Pinpoint the cell where the given text exists, returning its (x, y) midpoint coordinate. 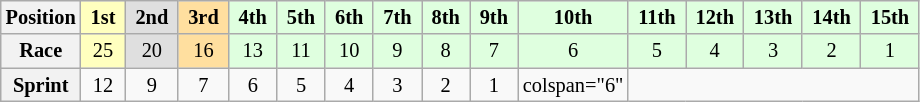
13th (773, 17)
11 (301, 51)
7th (397, 17)
25 (104, 51)
2nd (152, 17)
12 (104, 85)
8th (446, 17)
20 (152, 51)
3rd (203, 17)
15th (890, 17)
Race (41, 51)
11th (656, 17)
13 (253, 51)
10 (349, 51)
6th (349, 17)
14th (831, 17)
4th (253, 17)
12th (715, 17)
colspan="6" (573, 85)
5th (301, 17)
Sprint (41, 85)
Position (41, 17)
16 (203, 51)
1st (104, 17)
9th (494, 17)
8 (446, 51)
10th (573, 17)
